Scan for the cell matching the given text and deliver its [x, y] coordinate at center. 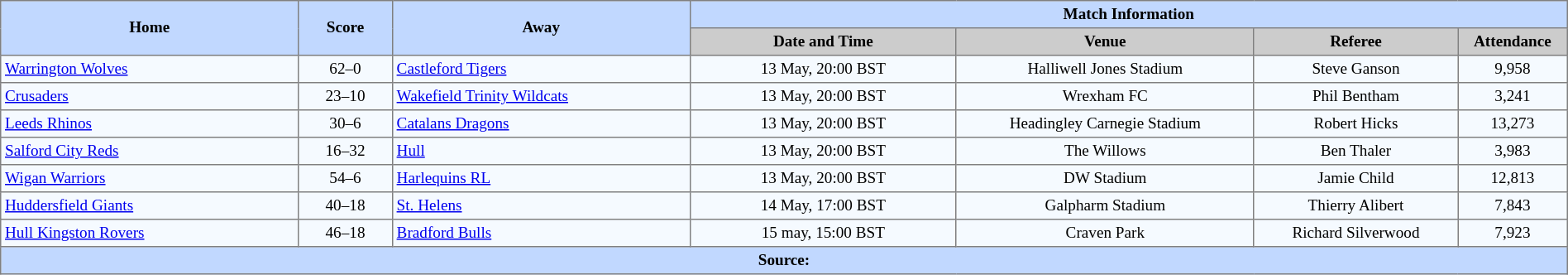
Wakefield Trinity Wildcats [541, 96]
Leeds Rhinos [150, 124]
3,983 [1513, 151]
Galpharm Stadium [1105, 205]
Huddersfield Giants [150, 205]
Catalans Dragons [541, 124]
40–18 [346, 205]
Craven Park [1105, 234]
30–6 [346, 124]
Hull [541, 151]
Warrington Wolves [150, 70]
Score [346, 28]
DW Stadium [1105, 179]
Crusaders [150, 96]
Steve Ganson [1355, 70]
7,923 [1513, 234]
Halliwell Jones Stadium [1105, 70]
14 May, 17:00 BST [823, 205]
Source: [784, 260]
Ben Thaler [1355, 151]
Salford City Reds [150, 151]
7,843 [1513, 205]
Harlequins RL [541, 179]
3,241 [1513, 96]
Robert Hicks [1355, 124]
Match Information [1128, 15]
Away [541, 28]
Hull Kingston Rovers [150, 234]
13,273 [1513, 124]
Headingley Carnegie Stadium [1105, 124]
Castleford Tigers [541, 70]
15 may, 15:00 BST [823, 234]
Referee [1355, 41]
Phil Bentham [1355, 96]
16–32 [346, 151]
Venue [1105, 41]
Thierry Alibert [1355, 205]
Attendance [1513, 41]
Richard Silverwood [1355, 234]
12,813 [1513, 179]
Wrexham FC [1105, 96]
The Willows [1105, 151]
St. Helens [541, 205]
Wigan Warriors [150, 179]
54–6 [346, 179]
Date and Time [823, 41]
23–10 [346, 96]
Jamie Child [1355, 179]
46–18 [346, 234]
Home [150, 28]
9,958 [1513, 70]
62–0 [346, 70]
Bradford Bulls [541, 234]
